Locate the cell with the specified text and output its [x, y] center coordinate. 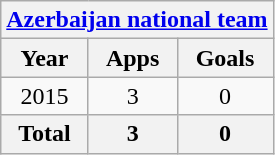
Azerbaijan national team [137, 20]
2015 [45, 96]
Total [45, 134]
Year [45, 58]
Apps [132, 58]
Goals [225, 58]
